Locate the cell with the specified text and output its [X, Y] center coordinate. 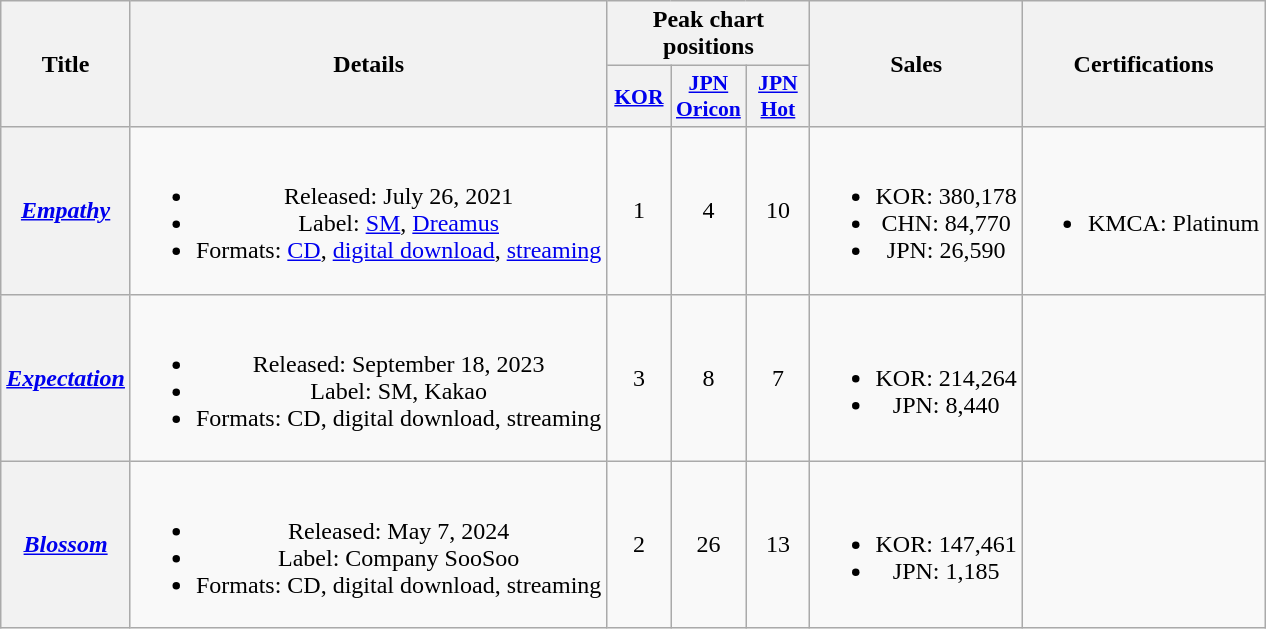
KOR: 380,178CHN: 84,770 JPN: 26,590 [916, 210]
Details [368, 64]
Title [66, 64]
KOR: 214,264JPN: 8,440 [916, 378]
2 [639, 544]
Sales [916, 64]
26 [708, 544]
4 [708, 210]
KOR: 147,461JPN: 1,185 [916, 544]
Expectation [66, 378]
KOR [639, 96]
JPNOricon [708, 96]
10 [778, 210]
Blossom [66, 544]
JPNHot [778, 96]
1 [639, 210]
KMCA: Platinum [1143, 210]
Released: September 18, 2023Label: SM, KakaoFormats: CD, digital download, streaming [368, 378]
Released: July 26, 2021Label: SM, DreamusFormats: CD, digital download, streaming [368, 210]
7 [778, 378]
Released: May 7, 2024Label: Company SooSooFormats: CD, digital download, streaming [368, 544]
3 [639, 378]
Certifications [1143, 64]
13 [778, 544]
Empathy [66, 210]
8 [708, 378]
Peak chart positions [708, 34]
